Locate the cell with the specified text and output its (X, Y) center coordinate. 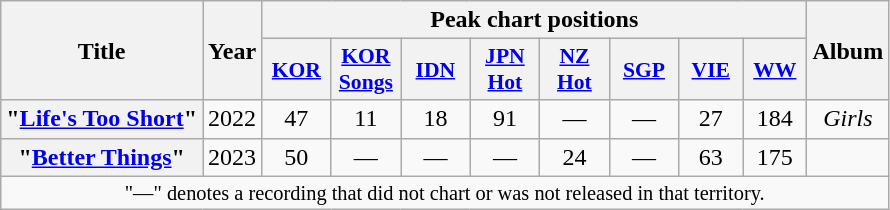
KOR (297, 70)
18 (436, 119)
VIE (711, 70)
24 (575, 157)
11 (366, 119)
"Life's Too Short" (102, 119)
50 (297, 157)
"—" denotes a recording that did not chart or was not released in that territory. (445, 193)
NZHot (575, 70)
SGP (644, 70)
184 (775, 119)
Year (232, 50)
"Better Things" (102, 157)
Album (848, 50)
175 (775, 157)
KORSongs (366, 70)
JPNHot (505, 70)
63 (711, 157)
IDN (436, 70)
2022 (232, 119)
2023 (232, 157)
Girls (848, 119)
27 (711, 119)
91 (505, 119)
WW (775, 70)
Peak chart positions (534, 20)
Title (102, 50)
47 (297, 119)
